Scan for the cell matching the given text and deliver its [x, y] coordinate at center. 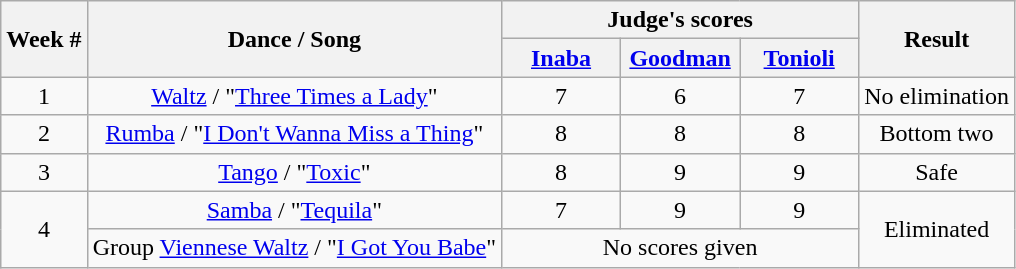
Samba / "Tequila" [294, 210]
3 [44, 172]
Eliminated [937, 229]
Safe [937, 172]
Tango / "Toxic" [294, 172]
Goodman [680, 58]
2 [44, 134]
Week # [44, 39]
Group Viennese Waltz / "I Got You Babe" [294, 248]
4 [44, 229]
Dance / Song [294, 39]
Result [937, 39]
6 [680, 96]
No elimination [937, 96]
Inaba [562, 58]
1 [44, 96]
Waltz / "Three Times a Lady" [294, 96]
Tonioli [800, 58]
No scores given [680, 248]
Bottom two [937, 134]
Rumba / "I Don't Wanna Miss a Thing" [294, 134]
Judge's scores [680, 20]
